Locate the cell with the specified text and output its [x, y] center coordinate. 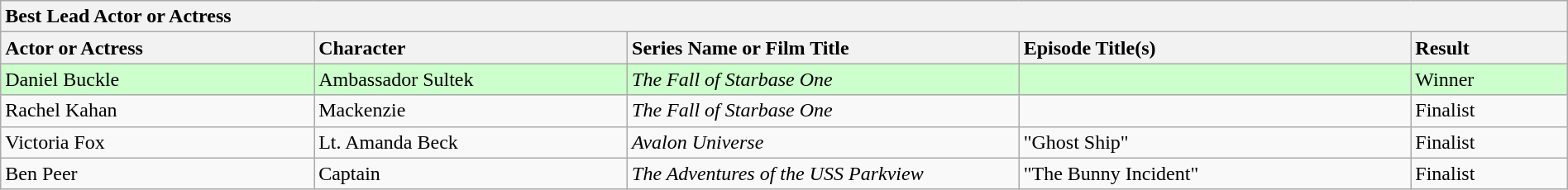
"The Bunny Incident" [1215, 173]
Result [1489, 48]
Captain [471, 173]
"Ghost Ship" [1215, 142]
Winner [1489, 79]
Ambassador Sultek [471, 79]
Series Name or Film Title [824, 48]
Ben Peer [157, 173]
Victoria Fox [157, 142]
Character [471, 48]
The Adventures of the USS Parkview [824, 173]
Lt. Amanda Beck [471, 142]
Daniel Buckle [157, 79]
Rachel Kahan [157, 111]
Episode Title(s) [1215, 48]
Avalon Universe [824, 142]
Best Lead Actor or Actress [784, 17]
Actor or Actress [157, 48]
Mackenzie [471, 111]
